Output the (x, y) coordinate of the center of the cell containing the given text.  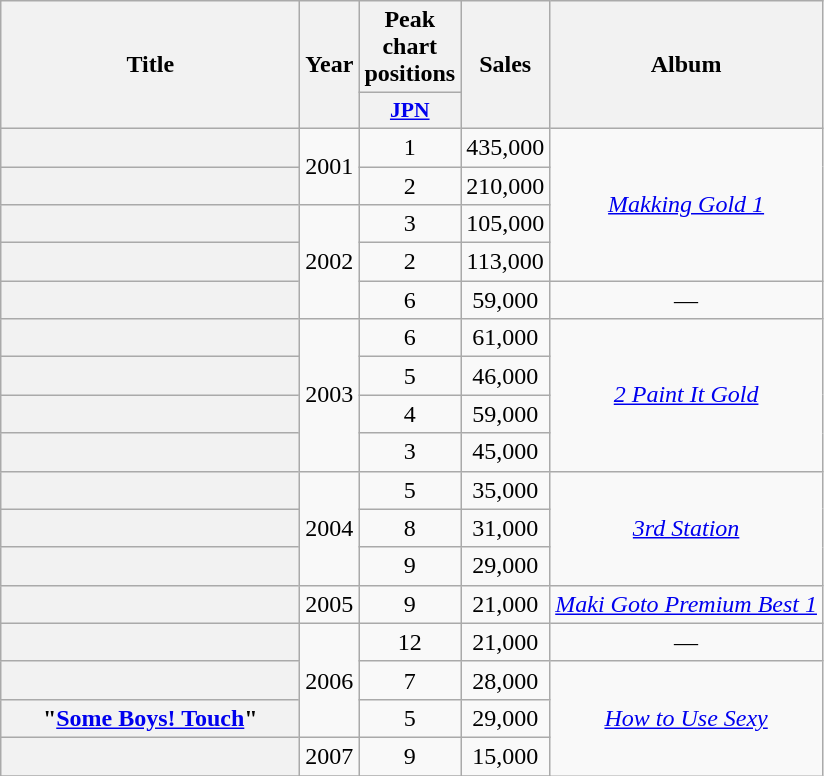
35,000 (506, 490)
8 (410, 528)
7 (410, 680)
45,000 (506, 452)
28,000 (506, 680)
Year (330, 65)
435,000 (506, 147)
Album (686, 65)
Peak chart positions (410, 47)
2007 (330, 756)
2005 (330, 604)
Maki Goto Premium Best 1 (686, 604)
1 (410, 147)
Makking Gold 1 (686, 204)
How to Use Sexy (686, 718)
4 (410, 414)
113,000 (506, 262)
46,000 (506, 376)
Title (150, 65)
2 Paint It Gold (686, 395)
31,000 (506, 528)
105,000 (506, 224)
61,000 (506, 338)
210,000 (506, 185)
2004 (330, 528)
JPN (410, 111)
2001 (330, 166)
Sales (506, 65)
3rd Station (686, 528)
15,000 (506, 756)
2006 (330, 680)
2003 (330, 395)
"Some Boys! Touch" (150, 718)
2002 (330, 262)
12 (410, 642)
